Return the [X, Y] coordinate for the center point of the cell that contains the specified text.  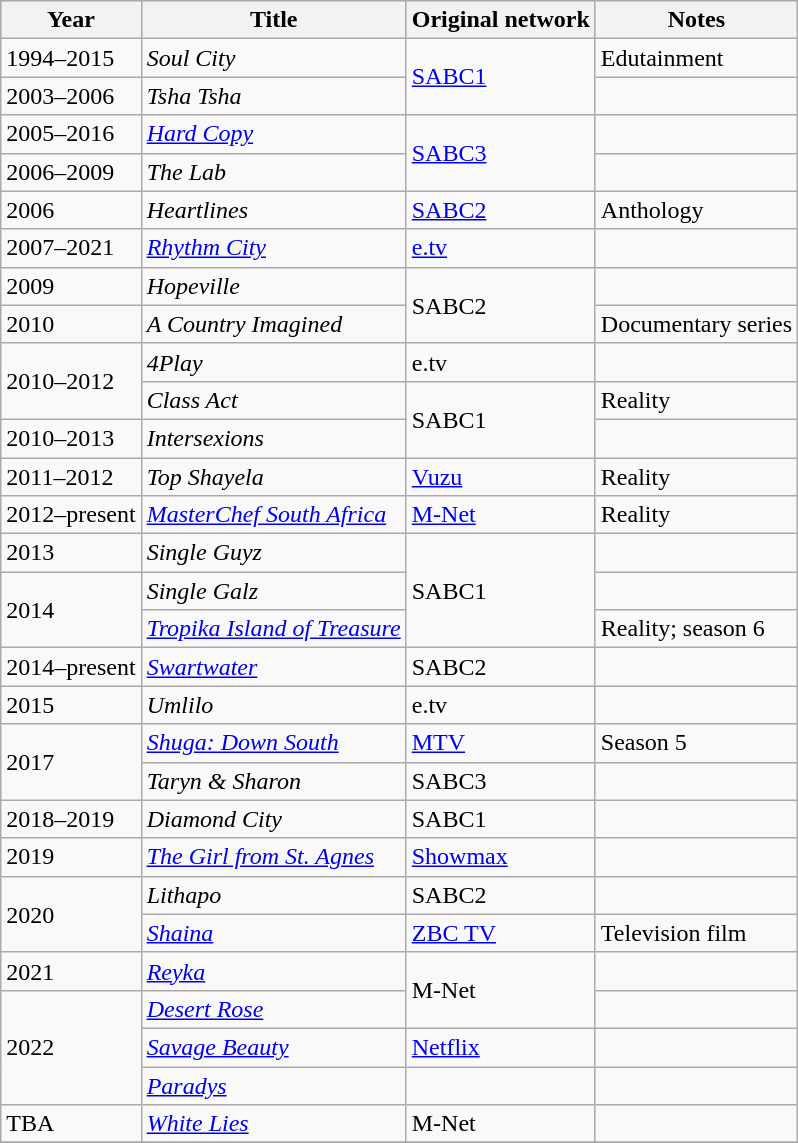
Season 5 [696, 743]
White Lies [274, 1124]
2013 [71, 553]
Paradys [274, 1085]
Vuzu [500, 477]
Desert Rose [274, 1009]
2006 [71, 210]
Notes [696, 20]
Title [274, 20]
2009 [71, 286]
2010–2013 [71, 438]
Edutainment [696, 58]
4Play [274, 362]
2017 [71, 762]
2010–2012 [71, 381]
Original network [500, 20]
Rhythm City [274, 248]
Savage Beauty [274, 1047]
Top Shayela [274, 477]
2020 [71, 914]
2007–2021 [71, 248]
2010 [71, 324]
Shaina [274, 933]
Reyka [274, 971]
Hard Copy [274, 134]
A Country Imagined [274, 324]
Diamond City [274, 819]
2015 [71, 705]
Soul City [274, 58]
The Lab [274, 172]
2019 [71, 857]
1994–2015 [71, 58]
2012–present [71, 515]
Hopeville [274, 286]
Reality; season 6 [696, 629]
Showmax [500, 857]
Shuga: Down South [274, 743]
The Girl from St. Agnes [274, 857]
2022 [71, 1047]
ZBC TV [500, 933]
2005–2016 [71, 134]
Tropika Island of Treasure [274, 629]
TBA [71, 1124]
MasterChef South Africa [274, 515]
MTV [500, 743]
2021 [71, 971]
Netflix [500, 1047]
Anthology [696, 210]
Documentary series [696, 324]
2003–2006 [71, 96]
Single Guyz [274, 553]
2006–2009 [71, 172]
2011–2012 [71, 477]
Lithapo [274, 895]
Taryn & Sharon [274, 781]
Intersexions [274, 438]
Class Act [274, 400]
2014–present [71, 667]
Television film [696, 933]
Umlilo [274, 705]
2018–2019 [71, 819]
Single Galz [274, 591]
Tsha Tsha [274, 96]
Heartlines [274, 210]
Year [71, 20]
2014 [71, 610]
Swartwater [274, 667]
